Extract the (X, Y) coordinate from the center of the cell holding the provided text.  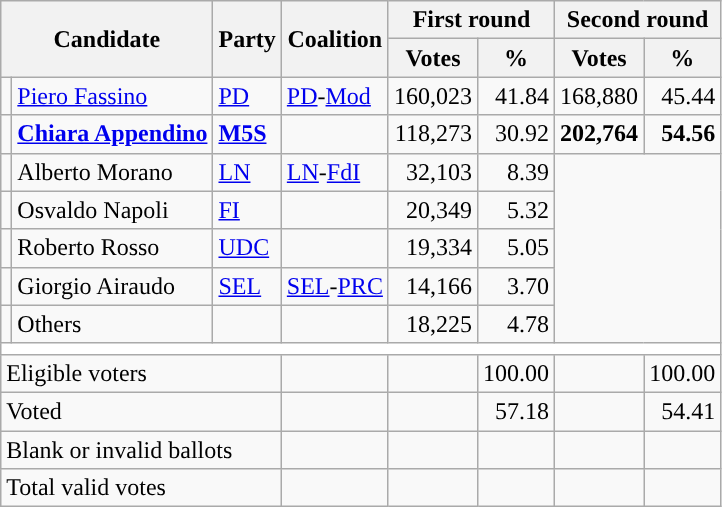
Giorgio Airaudo (112, 286)
LN-FdI (334, 172)
M5S (247, 134)
41.84 (516, 96)
Second round (638, 20)
LN (247, 172)
45.44 (682, 96)
SEL (247, 286)
Others (112, 324)
Osvaldo Napoli (112, 210)
32,103 (432, 172)
19,334 (432, 248)
57.18 (516, 411)
Coalition (334, 39)
Voted (142, 411)
54.56 (682, 134)
118,273 (432, 134)
14,166 (432, 286)
Chiara Appendino (112, 134)
5.32 (516, 210)
Blank or invalid ballots (142, 449)
First round (471, 20)
5.05 (516, 248)
4.78 (516, 324)
FI (247, 210)
20,349 (432, 210)
160,023 (432, 96)
30.92 (516, 134)
PD-Mod (334, 96)
SEL-PRC (334, 286)
202,764 (600, 134)
Roberto Rosso (112, 248)
18,225 (432, 324)
168,880 (600, 96)
54.41 (682, 411)
PD (247, 96)
Party (247, 39)
Eligible voters (142, 373)
3.70 (516, 286)
UDC (247, 248)
Candidate (107, 39)
Total valid votes (142, 488)
Alberto Morano (112, 172)
Piero Fassino (112, 96)
8.39 (516, 172)
